Scan for the cell matching the given text and deliver its [X, Y] coordinate at center. 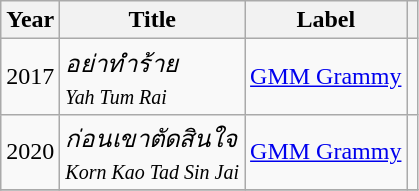
2020 [30, 152]
อย่าทำร้ายYah Tum Rai [152, 77]
Year [30, 20]
Title [152, 20]
Label [326, 20]
2017 [30, 77]
ก่อนเขาตัดสินใจKorn Kao Tad Sin Jai [152, 152]
